Return the (x, y) coordinate for the center point of the cell that contains the specified text.  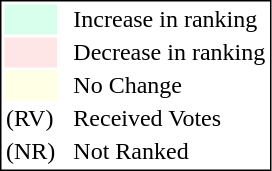
No Change (170, 85)
Decrease in ranking (170, 53)
(NR) (30, 151)
(RV) (30, 119)
Increase in ranking (170, 19)
Received Votes (170, 119)
Not Ranked (170, 151)
